Identify which cell holds the provided text, then report its (x, y) central coordinate. 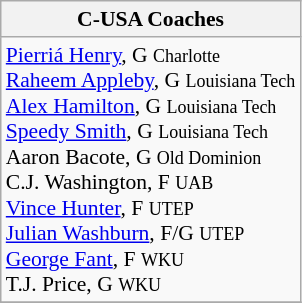
C-USA Coaches (151, 19)
